For the text-containing cell, return its midpoint in (x, y) coordinate format. 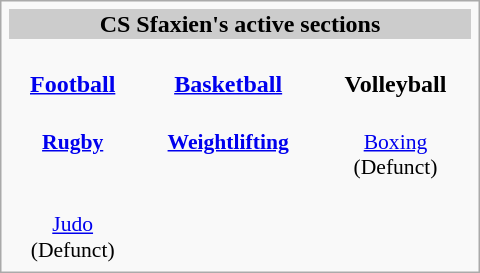
Volleyball (395, 70)
CS Sfaxien's active sections (240, 24)
Football (72, 70)
Weightlifting (228, 142)
Boxing(Defunct) (395, 142)
Judo(Defunct) (72, 225)
Basketball (228, 70)
Rugby (72, 142)
